Identify which cell holds the provided text, then report its [X, Y] central coordinate. 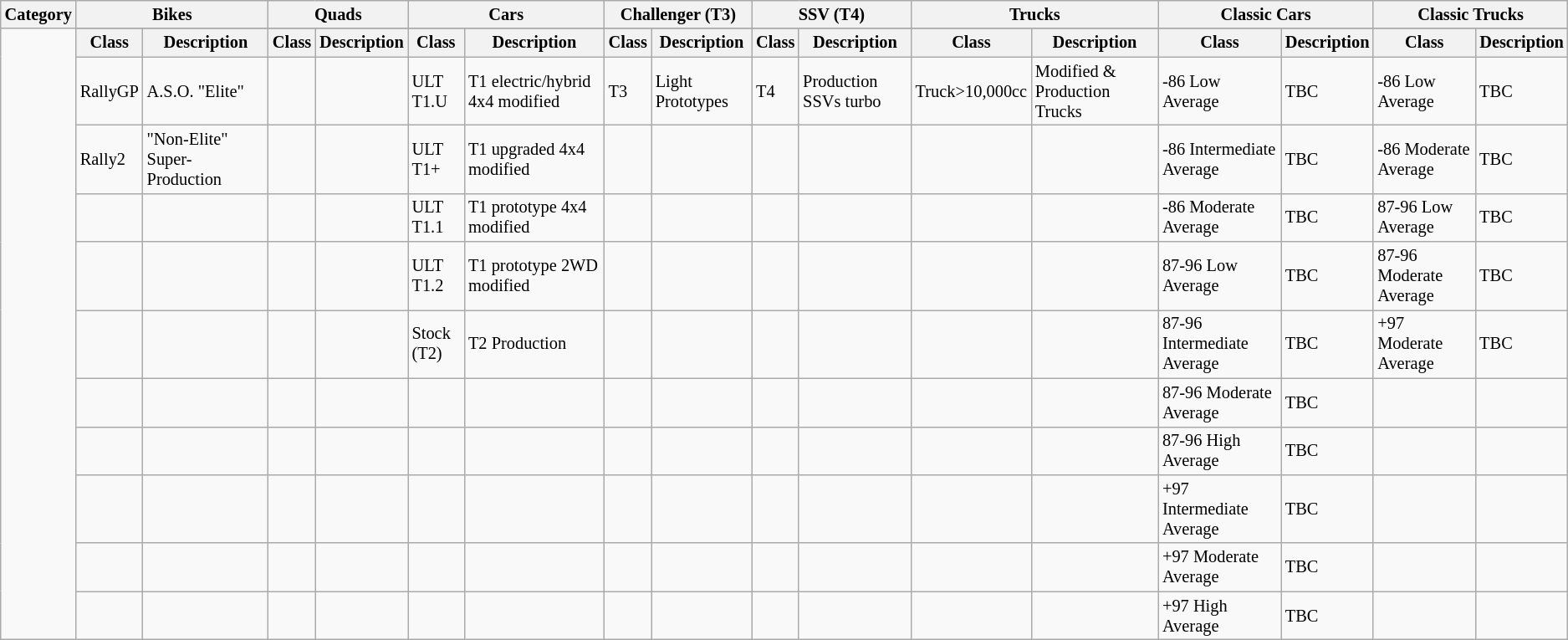
ULT T1.U [437, 91]
Modified & Production Trucks [1095, 91]
87-96 High Average [1219, 451]
87-96 Intermediate Average [1219, 344]
T1 prototype 2WD modified [534, 276]
T1 prototype 4x4 modified [534, 218]
Stock (T2) [437, 344]
Cars [507, 14]
ULT T1.1 [437, 218]
+97 Intermediate Average [1219, 509]
Category [38, 14]
Classic Cars [1266, 14]
Rally2 [110, 159]
T2 Production [534, 344]
T4 [775, 91]
A.S.O. "Elite" [206, 91]
ULT T1+ [437, 159]
Trucks [1035, 14]
Classic Trucks [1470, 14]
RallyGP [110, 91]
Truck>10,000cc [972, 91]
T1 upgraded 4x4 modified [534, 159]
Production SSVs turbo [855, 91]
T3 [628, 91]
Challenger (T3) [678, 14]
Light Prototypes [702, 91]
-86 Intermediate Average [1219, 159]
Quads [338, 14]
ULT T1.2 [437, 276]
T1 electric/hybrid 4x4 modified [534, 91]
Bikes [172, 14]
"Non-Elite" Super-Production [206, 159]
+97 High Average [1219, 616]
SSV (T4) [831, 14]
